Determine the (x, y) coordinate at the center of the cell enclosing the given text.  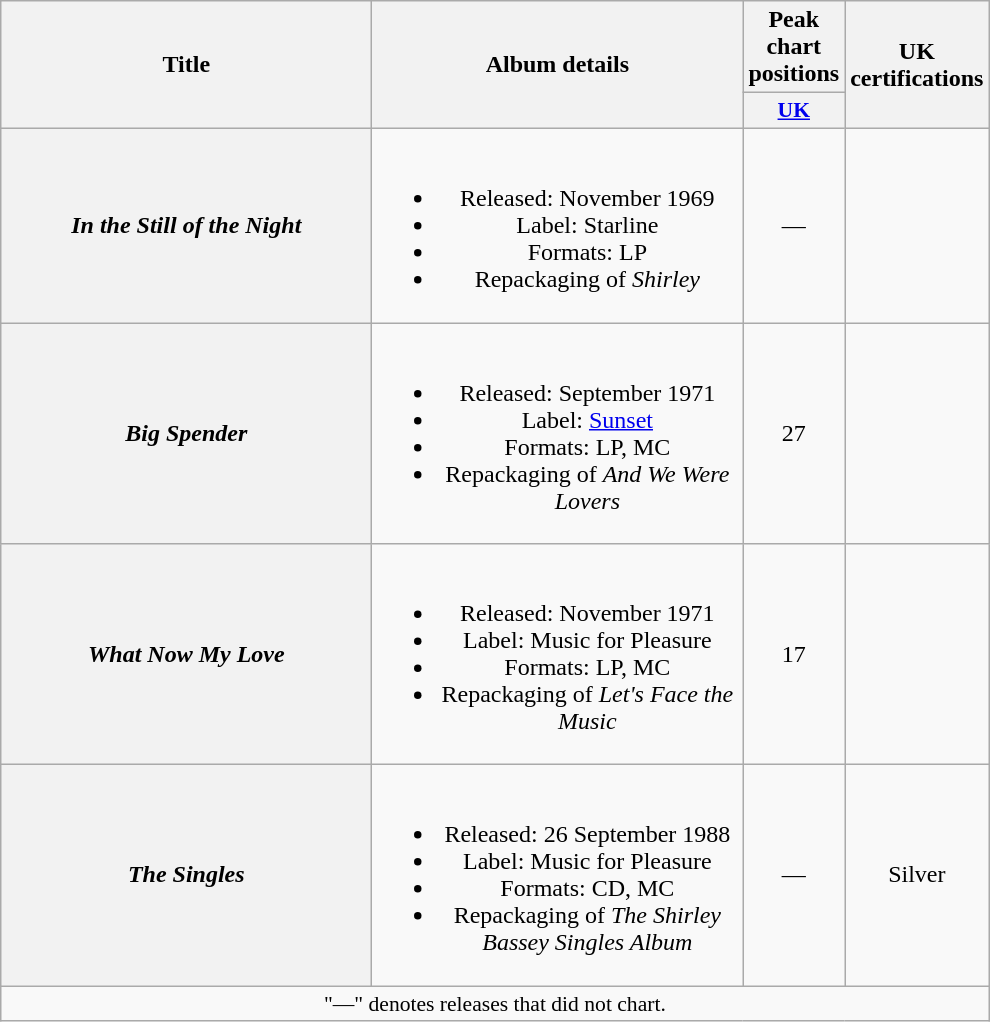
Released: September 1971Label: SunsetFormats: LP, MCRepackaging of And We Were Lovers (558, 432)
Released: November 1971Label: Music for PleasureFormats: LP, MCRepackaging of Let's Face the Music (558, 654)
UKcertifications (917, 65)
"—" denotes releases that did not chart. (495, 1004)
What Now My Love (186, 654)
In the Still of the Night (186, 225)
UK (794, 111)
The Singles (186, 876)
17 (794, 654)
Big Spender (186, 432)
Title (186, 65)
Released: November 1969Label: StarlineFormats: LPRepackaging of Shirley (558, 225)
Released: 26 September 1988Label: Music for PleasureFormats: CD, MCRepackaging of The Shirley Bassey Singles Album (558, 876)
Album details (558, 65)
Peak chart positions (794, 47)
27 (794, 432)
Silver (917, 876)
